Determine the (X, Y) coordinate at the center of the cell enclosing the given text.  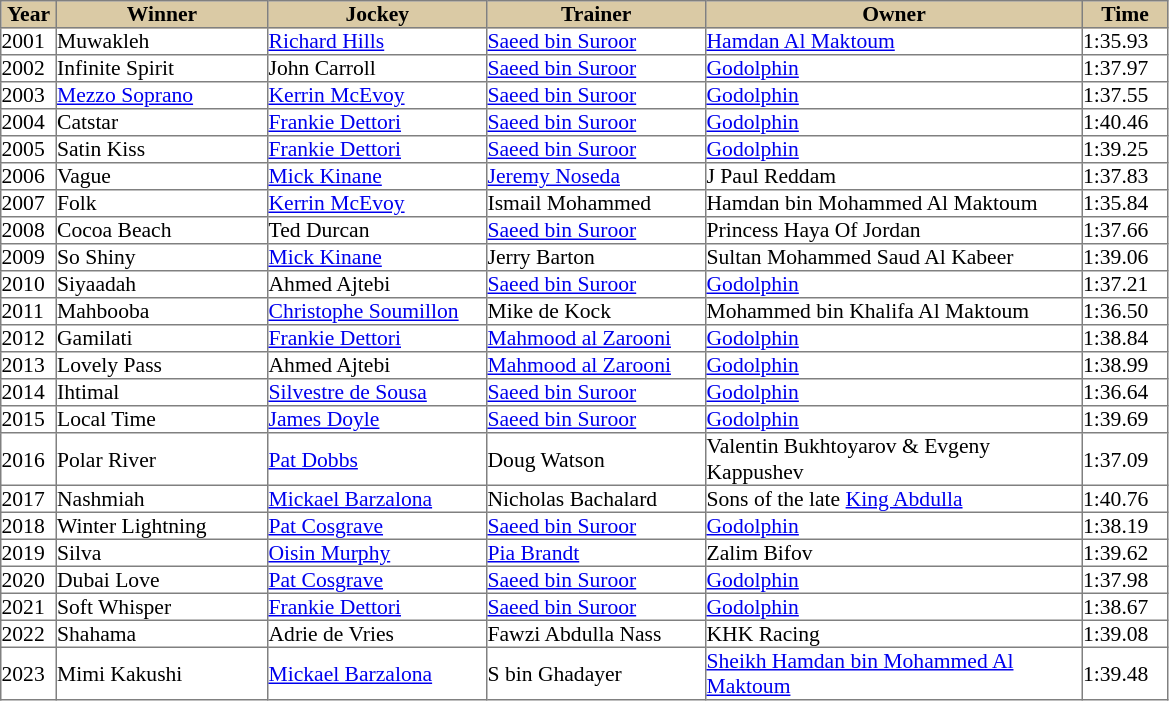
1:37.21 (1125, 284)
Doug Watson (596, 459)
Time (1125, 14)
Hamdan bin Mohammed Al Maktoum (894, 204)
2004 (29, 122)
Nicholas Bachalard (596, 498)
1:37.97 (1125, 68)
2015 (29, 420)
Zalim Bifov (894, 552)
2001 (29, 42)
Year (29, 14)
Ted Durcan (378, 230)
Nashmiah (162, 498)
2019 (29, 552)
2008 (29, 230)
Catstar (162, 122)
1:39.08 (1125, 634)
2011 (29, 312)
1:38.84 (1125, 338)
1:37.55 (1125, 96)
Pia Brandt (596, 552)
Satin Kiss (162, 150)
Folk (162, 204)
1:35.93 (1125, 42)
2014 (29, 392)
Jockey (378, 14)
2006 (29, 176)
Jeremy Noseda (596, 176)
Soft Whisper (162, 606)
1:38.99 (1125, 366)
2021 (29, 606)
Christophe Soumillon (378, 312)
So Shiny (162, 258)
Infinite Spirit (162, 68)
1:39.25 (1125, 150)
Muwakleh (162, 42)
Sultan Mohammed Saud Al Kabeer (894, 258)
Trainer (596, 14)
1:39.69 (1125, 420)
Richard Hills (378, 42)
Sheikh Hamdan bin Mohammed Al Maktoum (894, 673)
Winner (162, 14)
Mahbooba (162, 312)
Oisin Murphy (378, 552)
1:38.67 (1125, 606)
Cocoa Beach (162, 230)
2010 (29, 284)
1:39.06 (1125, 258)
Mezzo Soprano (162, 96)
2007 (29, 204)
Sons of the late King Abdulla (894, 498)
1:39.48 (1125, 673)
2023 (29, 673)
2017 (29, 498)
2016 (29, 459)
2009 (29, 258)
Adrie de Vries (378, 634)
Vague (162, 176)
1:36.50 (1125, 312)
Mimi Kakushi (162, 673)
Local Time (162, 420)
2020 (29, 580)
Dubai Love (162, 580)
Ismail Mohammed (596, 204)
1:38.19 (1125, 526)
Gamilati (162, 338)
1:37.83 (1125, 176)
Silvestre de Sousa (378, 392)
Jerry Barton (596, 258)
Princess Haya Of Jordan (894, 230)
S bin Ghadayer (596, 673)
Owner (894, 14)
Valentin Bukhtoyarov & Evgeny Kappushev (894, 459)
2018 (29, 526)
Silva (162, 552)
1:40.76 (1125, 498)
J Paul Reddam (894, 176)
James Doyle (378, 420)
Polar River (162, 459)
1:36.64 (1125, 392)
Mohammed bin Khalifa Al Maktoum (894, 312)
1:40.46 (1125, 122)
2005 (29, 150)
Pat Dobbs (378, 459)
2002 (29, 68)
2012 (29, 338)
Ihtimal (162, 392)
1:39.62 (1125, 552)
Lovely Pass (162, 366)
Winter Lightning (162, 526)
1:37.98 (1125, 580)
2003 (29, 96)
Siyaadah (162, 284)
KHK Racing (894, 634)
2022 (29, 634)
Hamdan Al Maktoum (894, 42)
John Carroll (378, 68)
Mike de Kock (596, 312)
1:37.09 (1125, 459)
Shahama (162, 634)
1:37.66 (1125, 230)
1:35.84 (1125, 204)
Fawzi Abdulla Nass (596, 634)
2013 (29, 366)
